Extract the (x, y) coordinate from the center of the cell holding the provided text.  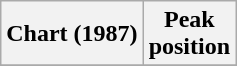
Peakposition (189, 34)
Chart (1987) (72, 34)
